Search for the cell housing the specified text and yield its (X, Y) center coordinate. 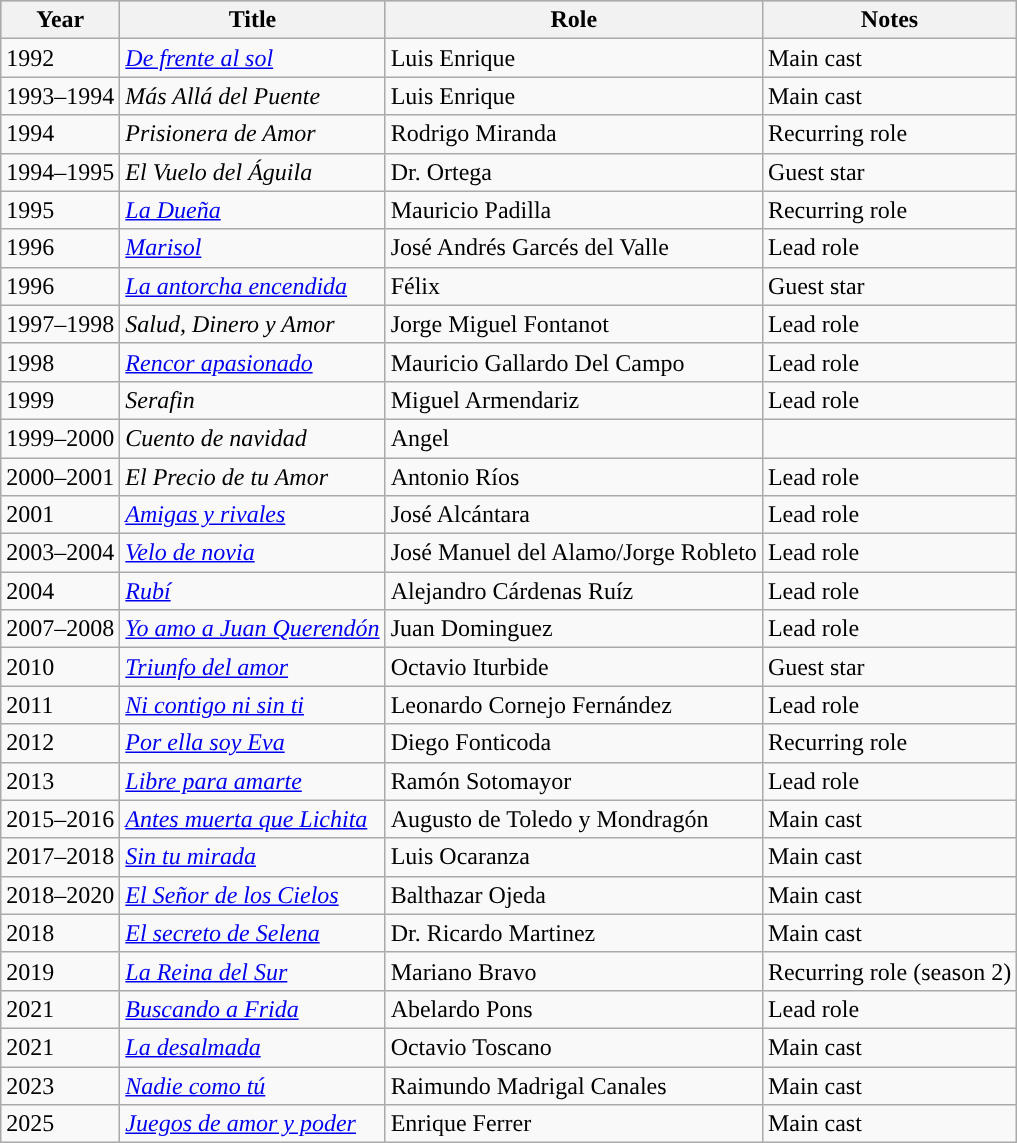
Buscando a Frida (252, 1009)
La Reina del Sur (252, 971)
1994–1995 (60, 172)
Balthazar Ojeda (574, 895)
La Dueña (252, 210)
Alejandro Cárdenas Ruíz (574, 591)
Antes muerta que Lichita (252, 819)
Ni contigo ni sin ti (252, 705)
2000–2001 (60, 477)
2007–2008 (60, 629)
Juan Dominguez (574, 629)
Enrique Ferrer (574, 1124)
Sin tu mirada (252, 857)
Marisol (252, 248)
El Señor de los Cielos (252, 895)
Year (60, 20)
La desalmada (252, 1047)
Miguel Armendariz (574, 400)
2011 (60, 705)
Rencor apasionado (252, 362)
Félix (574, 286)
1999–2000 (60, 438)
2004 (60, 591)
2018–2020 (60, 895)
Nadie como tú (252, 1085)
Recurring role (season 2) (889, 971)
Libre para amarte (252, 781)
1994 (60, 134)
Triunfo del amor (252, 667)
2001 (60, 515)
El Precio de tu Amor (252, 477)
Raimundo Madrigal Canales (574, 1085)
Notes (889, 20)
La antorcha encendida (252, 286)
Rubí (252, 591)
Angel (574, 438)
Octavio Iturbide (574, 667)
Cuento de navidad (252, 438)
Role (574, 20)
Velo de novia (252, 553)
Amigas y rivales (252, 515)
2013 (60, 781)
2025 (60, 1124)
Yo amo a Juan Querendón (252, 629)
1992 (60, 58)
1999 (60, 400)
2017–2018 (60, 857)
Mauricio Gallardo Del Campo (574, 362)
Diego Fonticoda (574, 743)
Antonio Ríos (574, 477)
2023 (60, 1085)
José Manuel del Alamo/Jorge Robleto (574, 553)
Mariano Bravo (574, 971)
Jorge Miguel Fontanot (574, 324)
Juegos de amor y poder (252, 1124)
Serafin (252, 400)
2018 (60, 933)
Rodrigo Miranda (574, 134)
1995 (60, 210)
Leonardo Cornejo Fernández (574, 705)
2010 (60, 667)
2015–2016 (60, 819)
Dr. Ricardo Martinez (574, 933)
Octavio Toscano (574, 1047)
2019 (60, 971)
Luis Ocaranza (574, 857)
1998 (60, 362)
2003–2004 (60, 553)
Augusto de Toledo y Mondragón (574, 819)
2012 (60, 743)
El secreto de Selena (252, 933)
José Alcántara (574, 515)
Más Allá del Puente (252, 96)
Por ella soy Eva (252, 743)
1997–1998 (60, 324)
1993–1994 (60, 96)
Prisionera de Amor (252, 134)
José Andrés Garcés del Valle (574, 248)
Abelardo Pons (574, 1009)
Dr. Ortega (574, 172)
De frente al sol (252, 58)
Title (252, 20)
Mauricio Padilla (574, 210)
Ramón Sotomayor (574, 781)
Salud, Dinero y Amor (252, 324)
El Vuelo del Águila (252, 172)
